For the text-containing cell, return its midpoint in (X, Y) coordinate format. 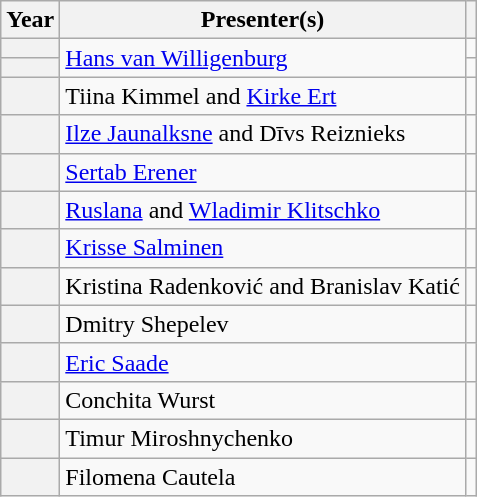
Conchita Wurst (263, 400)
Ilze Jaunalksne and Dīvs Reiznieks (263, 134)
Timur Miroshnychenko (263, 438)
Sertab Erener (263, 172)
Hans van Willigenburg (263, 58)
Filomena Cautela (263, 477)
Presenter(s) (263, 20)
Year (30, 20)
Dmitry Shepelev (263, 324)
Kristina Radenković and Branislav Katić (263, 286)
Ruslana and Wladimir Klitschko (263, 210)
Eric Saade (263, 362)
Krisse Salminen (263, 248)
Tiina Kimmel and Kirke Ert (263, 96)
